Detect which cell encompasses the target text, then output its (X, Y) center coordinate. 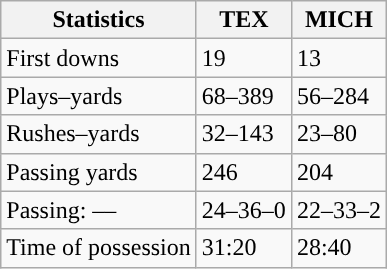
First downs (99, 58)
Passing yards (99, 172)
TEX (244, 20)
Statistics (99, 20)
24–36–0 (244, 210)
56–284 (338, 96)
Rushes–yards (99, 134)
Plays–yards (99, 96)
13 (338, 58)
32–143 (244, 134)
23–80 (338, 134)
22–33–2 (338, 210)
68–389 (244, 96)
19 (244, 58)
MICH (338, 20)
31:20 (244, 248)
Time of possession (99, 248)
28:40 (338, 248)
246 (244, 172)
204 (338, 172)
Passing: –– (99, 210)
